Identify which cell holds the provided text, then report its (x, y) central coordinate. 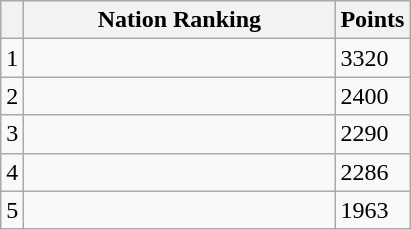
3320 (372, 58)
4 (12, 172)
2286 (372, 172)
1963 (372, 210)
2 (12, 96)
3 (12, 134)
1 (12, 58)
Points (372, 20)
2290 (372, 134)
2400 (372, 96)
5 (12, 210)
Nation Ranking (180, 20)
